Identify which cell holds the provided text, then report its (x, y) central coordinate. 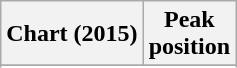
Peak position (189, 34)
Chart (2015) (72, 34)
